Scan for the cell matching the given text and deliver its [x, y] coordinate at center. 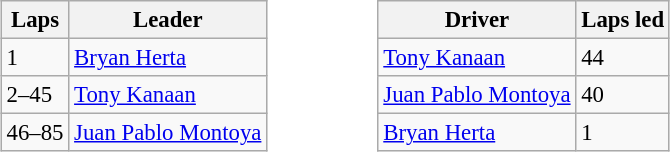
Driver [477, 20]
40 [623, 95]
44 [623, 58]
Leader [168, 20]
Laps [35, 20]
46–85 [35, 133]
2–45 [35, 95]
Laps led [623, 20]
